Search for the cell housing the specified text and yield its [x, y] center coordinate. 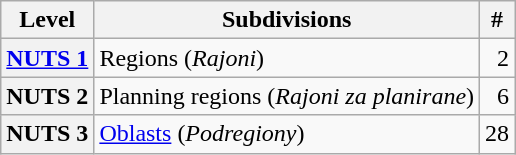
Planning regions (Rajoni za planirane) [287, 96]
Regions (Rajoni) [287, 58]
6 [498, 96]
Level [48, 20]
Subdivisions [287, 20]
NUTS 1 [48, 58]
NUTS 3 [48, 134]
28 [498, 134]
NUTS 2 [48, 96]
# [498, 20]
2 [498, 58]
Oblasts (Podregiony) [287, 134]
